Locate the cell with the specified text and output its [x, y] center coordinate. 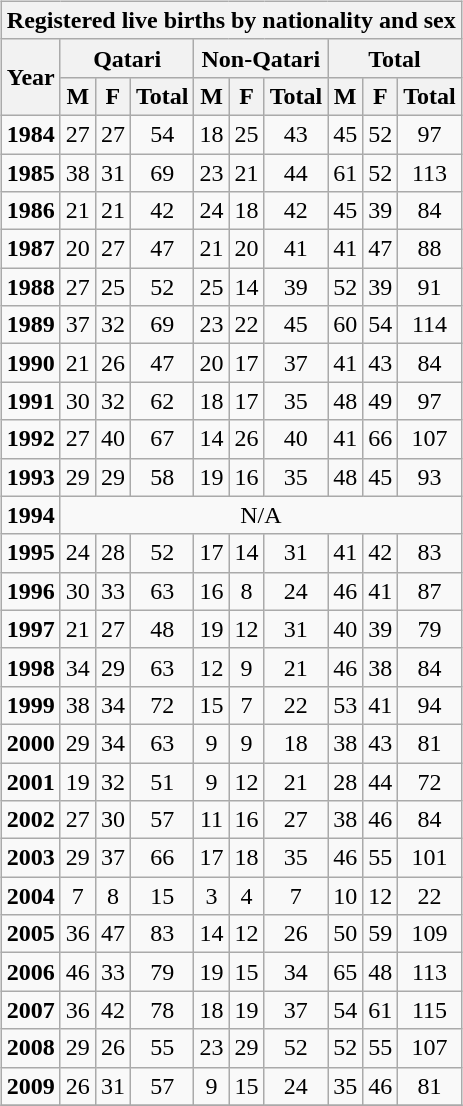
Qatari [127, 58]
109 [430, 934]
1989 [30, 325]
1992 [30, 439]
88 [430, 249]
1985 [30, 173]
65 [346, 972]
58 [162, 477]
60 [346, 325]
101 [430, 858]
1984 [30, 134]
N/A [260, 515]
2006 [30, 972]
1986 [30, 211]
114 [430, 325]
49 [380, 401]
2003 [30, 858]
10 [346, 896]
1988 [30, 287]
11 [212, 820]
1995 [30, 553]
78 [162, 1010]
4 [246, 896]
2007 [30, 1010]
93 [430, 477]
1996 [30, 591]
3 [212, 896]
51 [162, 781]
1998 [30, 667]
2001 [30, 781]
115 [430, 1010]
91 [430, 287]
62 [162, 401]
2005 [30, 934]
2000 [30, 743]
Year [30, 77]
1997 [30, 629]
1990 [30, 363]
Registered live births by nationality and sex [231, 20]
1987 [30, 249]
59 [380, 934]
2004 [30, 896]
2008 [30, 1048]
94 [430, 705]
Non-Qatari [261, 58]
87 [430, 591]
53 [346, 705]
1991 [30, 401]
1999 [30, 705]
67 [162, 439]
1994 [30, 515]
2002 [30, 820]
2009 [30, 1086]
1993 [30, 477]
50 [346, 934]
